Return [x, y] of the center of cell containing provided text 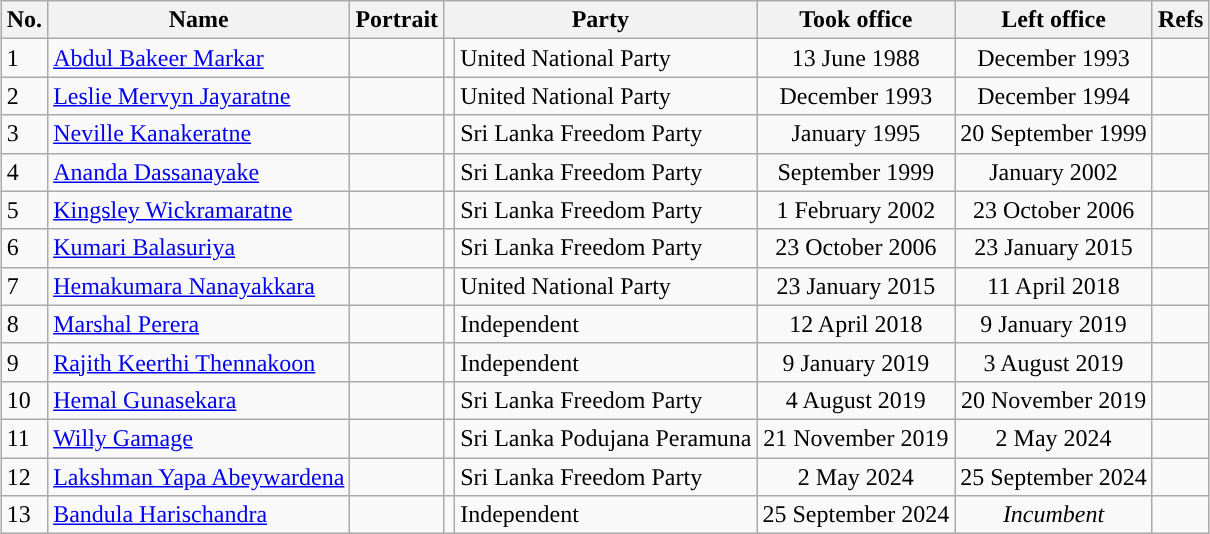
12 April 2018 [856, 324]
Name [199, 20]
Refs [1180, 20]
Portrait [397, 20]
Hemal Gunasekara [199, 400]
Sri Lanka Podujana Peramuna [606, 438]
9 [24, 362]
Party [600, 20]
Left office [1054, 20]
January 1995 [856, 134]
3 August 2019 [1054, 362]
2 [24, 96]
7 [24, 286]
11 [24, 438]
December 1994 [1054, 96]
4 [24, 172]
5 [24, 210]
4 August 2019 [856, 400]
Leslie Mervyn Jayaratne [199, 96]
Took office [856, 20]
Kumari Balasuriya [199, 248]
Hemakumara Nanayakkara [199, 286]
Incumbent [1054, 515]
Neville Kanakeratne [199, 134]
January 2002 [1054, 172]
13 June 1988 [856, 58]
Rajith Keerthi Thennakoon [199, 362]
Kingsley Wickramaratne [199, 210]
12 [24, 477]
No. [24, 20]
11 April 2018 [1054, 286]
Willy Gamage [199, 438]
21 November 2019 [856, 438]
10 [24, 400]
6 [24, 248]
1 [24, 58]
Abdul Bakeer Markar [199, 58]
Bandula Harischandra [199, 515]
13 [24, 515]
September 1999 [856, 172]
3 [24, 134]
1 February 2002 [856, 210]
20 September 1999 [1054, 134]
Ananda Dassanayake [199, 172]
Marshal Perera [199, 324]
8 [24, 324]
Lakshman Yapa Abeywardena [199, 477]
20 November 2019 [1054, 400]
